From the cell containing the given text, extract its center point as (x, y) coordinate. 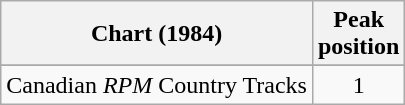
Canadian RPM Country Tracks (157, 85)
Peakposition (358, 34)
1 (358, 85)
Chart (1984) (157, 34)
